Scan for the cell matching the given text and deliver its (X, Y) coordinate at center. 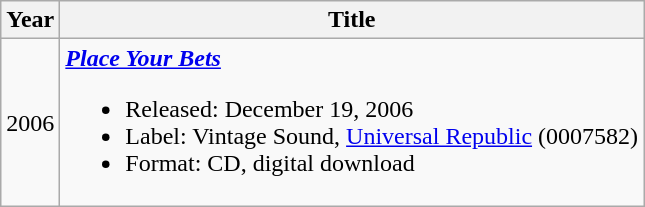
Title (352, 20)
Place Your BetsReleased: December 19, 2006Label: Vintage Sound, Universal Republic (0007582)Format: CD, digital download (352, 122)
2006 (30, 122)
Year (30, 20)
